Pinpoint the cell where the given text exists, returning its (x, y) midpoint coordinate. 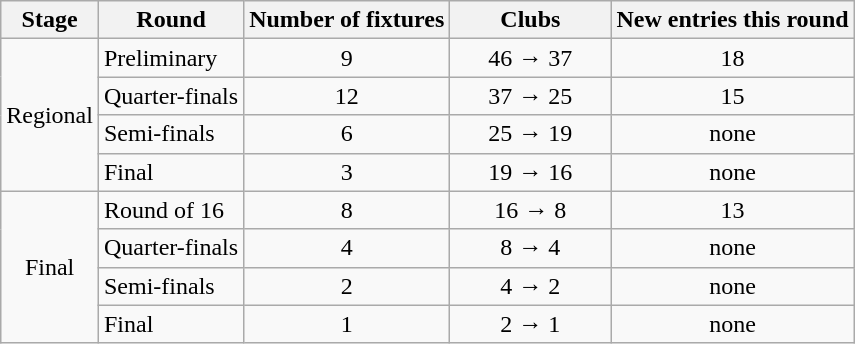
25 → 19 (530, 134)
1 (347, 324)
9 (347, 58)
Preliminary (170, 58)
19 → 16 (530, 172)
Clubs (530, 20)
8 (347, 210)
12 (347, 96)
New entries this round (732, 20)
Number of fixtures (347, 20)
46 → 37 (530, 58)
Regional (50, 115)
3 (347, 172)
15 (732, 96)
18 (732, 58)
Round of 16 (170, 210)
4 → 2 (530, 286)
Stage (50, 20)
16 → 8 (530, 210)
8 → 4 (530, 248)
13 (732, 210)
Round (170, 20)
4 (347, 248)
6 (347, 134)
2 (347, 286)
2 → 1 (530, 324)
37 → 25 (530, 96)
